Detect which cell encompasses the target text, then output its (x, y) center coordinate. 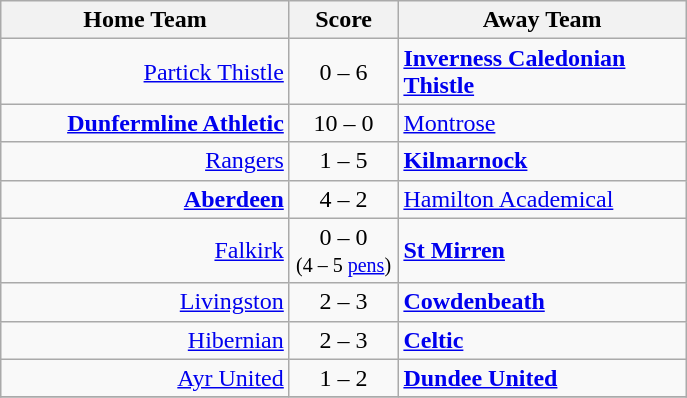
Ayr United (146, 378)
Rangers (146, 161)
Inverness Caledonian Thistle (542, 72)
Dundee United (542, 378)
1 – 2 (344, 378)
Aberdeen (146, 199)
Livingston (146, 302)
St Mirren (542, 250)
Hibernian (146, 340)
10 – 0 (344, 123)
Partick Thistle (146, 72)
Cowdenbeath (542, 302)
Away Team (542, 20)
Home Team (146, 20)
0 – 6 (344, 72)
Dunfermline Athletic (146, 123)
Kilmarnock (542, 161)
Montrose (542, 123)
0 – 0 (4 – 5 pens) (344, 250)
Falkirk (146, 250)
Score (344, 20)
4 – 2 (344, 199)
Hamilton Academical (542, 199)
Celtic (542, 340)
1 – 5 (344, 161)
